Detect which cell encompasses the target text, then output its (X, Y) center coordinate. 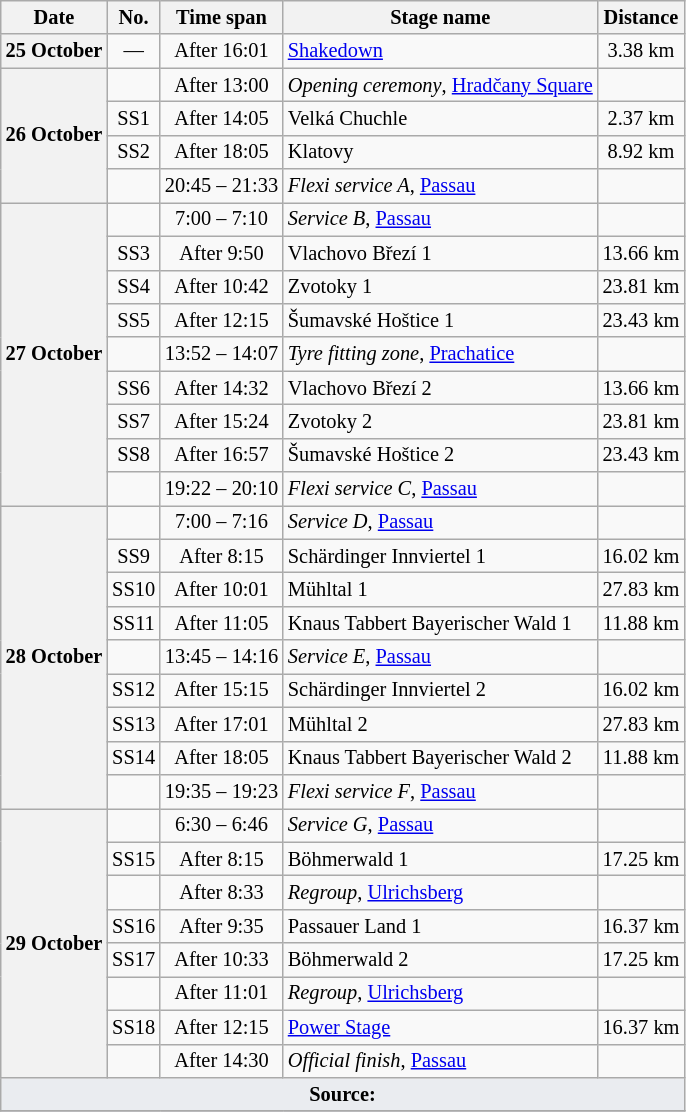
13:45 – 14:16 (222, 657)
25 October (54, 51)
Stage name (440, 17)
SS6 (134, 388)
SS11 (134, 623)
After 10:42 (222, 287)
SS15 (134, 859)
SS5 (134, 320)
After 9:50 (222, 253)
2.37 km (642, 118)
Böhmerwald 2 (440, 960)
SS7 (134, 421)
26 October (54, 136)
29 October (54, 942)
Power Stage (440, 1027)
After 10:33 (222, 960)
— (134, 51)
Šumavské Hoštice 2 (440, 455)
Flexi service C, Passau (440, 489)
SS13 (134, 724)
No. (134, 17)
After 14:32 (222, 388)
28 October (54, 656)
After 14:05 (222, 118)
Shakedown (440, 51)
After 14:30 (222, 1061)
After 17:01 (222, 724)
SS17 (134, 960)
7:00 – 7:16 (222, 522)
After 11:01 (222, 993)
Distance (642, 17)
SS2 (134, 152)
Schärdinger Innviertel 1 (440, 556)
Zvotoky 2 (440, 421)
Official finish, Passau (440, 1061)
SS18 (134, 1027)
Passauer Land 1 (440, 926)
Service E, Passau (440, 657)
SS1 (134, 118)
13:52 – 14:07 (222, 354)
Knaus Tabbert Bayerischer Wald 1 (440, 623)
Date (54, 17)
7:00 – 7:10 (222, 219)
After 8:33 (222, 892)
Service B, Passau (440, 219)
Flexi service F, Passau (440, 791)
Velká Chuchle (440, 118)
Vlachovo Březí 2 (440, 388)
SS10 (134, 589)
SS4 (134, 287)
20:45 – 21:33 (222, 186)
SS16 (134, 926)
Opening ceremony, Hradčany Square (440, 85)
3.38 km (642, 51)
Mühltal 2 (440, 724)
Source: (343, 1094)
Knaus Tabbert Bayerischer Wald 2 (440, 758)
SS14 (134, 758)
Vlachovo Březí 1 (440, 253)
SS3 (134, 253)
Böhmerwald 1 (440, 859)
After 13:00 (222, 85)
Klatovy (440, 152)
After 10:01 (222, 589)
After 16:01 (222, 51)
After 11:05 (222, 623)
Time span (222, 17)
Zvotoky 1 (440, 287)
Service D, Passau (440, 522)
After 16:57 (222, 455)
After 15:15 (222, 690)
Schärdinger Innviertel 2 (440, 690)
Šumavské Hoštice 1 (440, 320)
SS12 (134, 690)
6:30 – 6:46 (222, 825)
After 9:35 (222, 926)
Service G, Passau (440, 825)
19:35 – 19:23 (222, 791)
8.92 km (642, 152)
Mühltal 1 (440, 589)
After 15:24 (222, 421)
19:22 – 20:10 (222, 489)
SS9 (134, 556)
SS8 (134, 455)
Tyre fitting zone, Prachatice (440, 354)
27 October (54, 354)
Flexi service A, Passau (440, 186)
